From the cell containing the given text, extract its center point as (X, Y) coordinate. 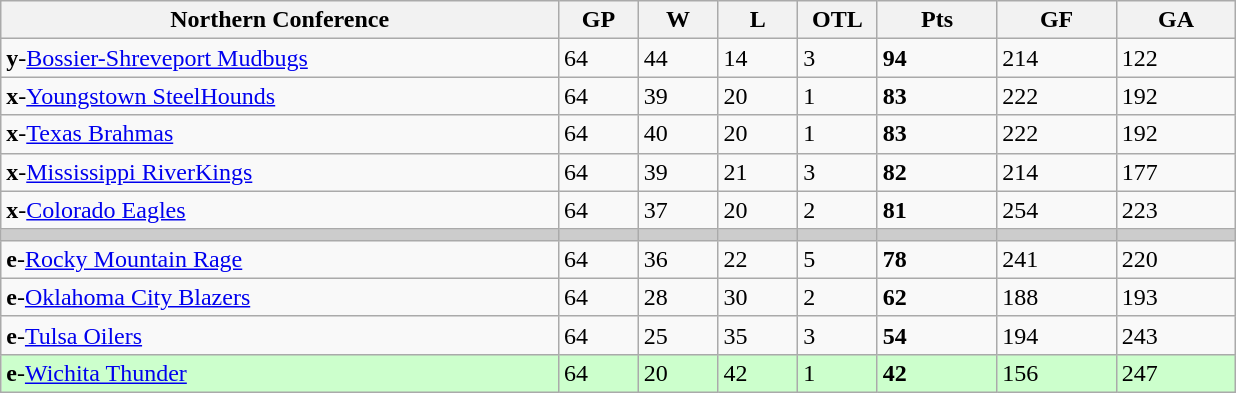
x-Texas Brahmas (280, 134)
25 (678, 335)
188 (1057, 297)
40 (678, 134)
x-Youngstown SteelHounds (280, 96)
Pts (937, 20)
22 (758, 259)
GA (1176, 20)
81 (937, 210)
21 (758, 172)
GF (1057, 20)
W (678, 20)
62 (937, 297)
177 (1176, 172)
223 (1176, 210)
35 (758, 335)
193 (1176, 297)
82 (937, 172)
30 (758, 297)
122 (1176, 58)
e-Tulsa Oilers (280, 335)
GP (599, 20)
156 (1057, 373)
14 (758, 58)
243 (1176, 335)
x-Colorado Eagles (280, 210)
194 (1057, 335)
36 (678, 259)
220 (1176, 259)
Northern Conference (280, 20)
L (758, 20)
254 (1057, 210)
y-Bossier-Shreveport Mudbugs (280, 58)
44 (678, 58)
e-Rocky Mountain Rage (280, 259)
247 (1176, 373)
94 (937, 58)
e-Oklahoma City Blazers (280, 297)
78 (937, 259)
37 (678, 210)
54 (937, 335)
5 (838, 259)
OTL (838, 20)
28 (678, 297)
e-Wichita Thunder (280, 373)
x-Mississippi RiverKings (280, 172)
241 (1057, 259)
